From the cell containing the given text, extract its center point as [x, y] coordinate. 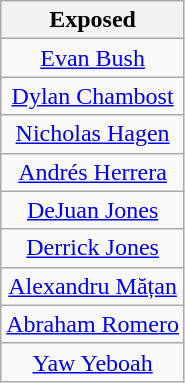
Derrick Jones [93, 248]
Abraham Romero [93, 324]
Exposed [93, 20]
Nicholas Hagen [93, 134]
Evan Bush [93, 58]
DeJuan Jones [93, 210]
Yaw Yeboah [93, 362]
Andrés Herrera [93, 172]
Dylan Chambost [93, 96]
Alexandru Mățan [93, 286]
